Provide the [X, Y] coordinate of the cell's center where the given text is located.  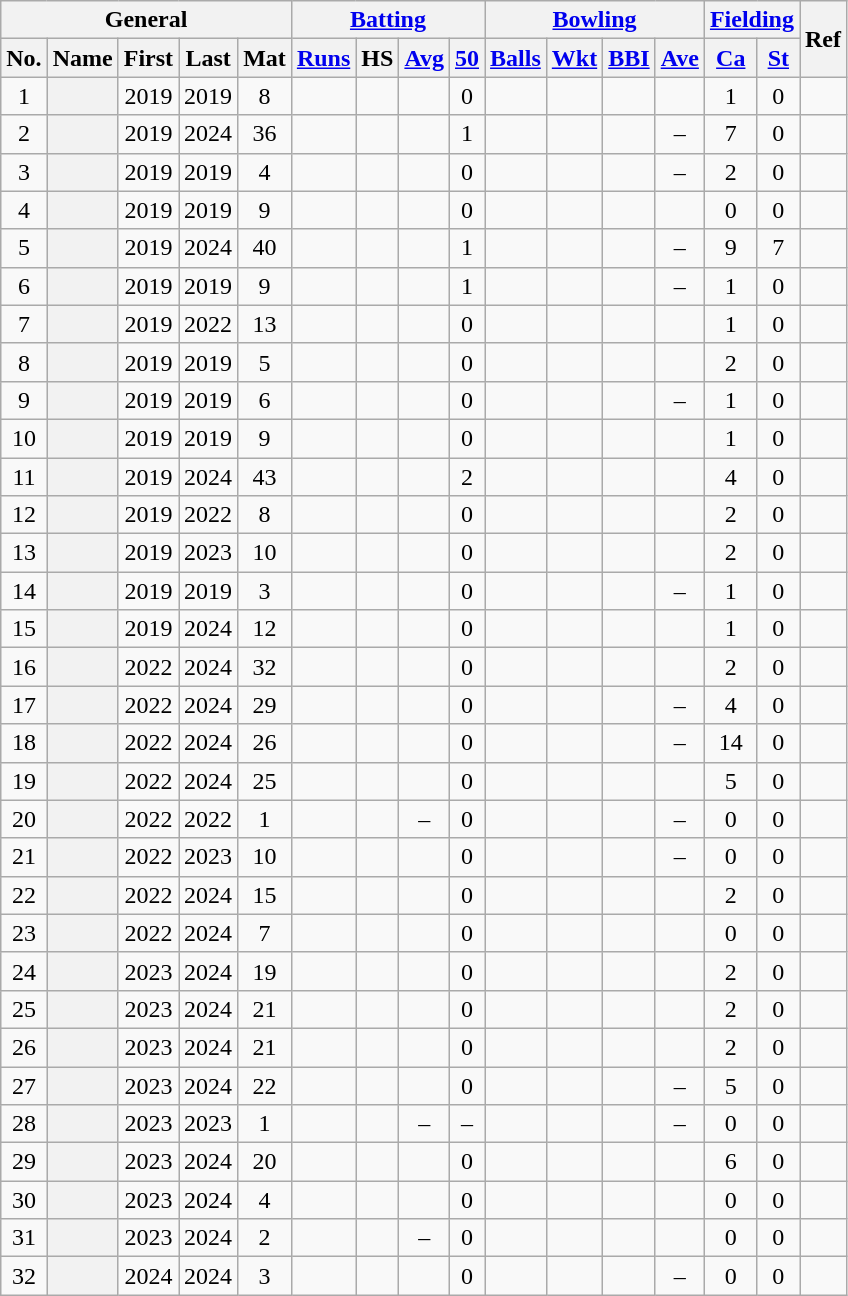
18 [24, 743]
Mat [265, 58]
36 [265, 134]
31 [24, 1238]
Fielding [752, 20]
Ref [824, 39]
40 [265, 248]
24 [24, 971]
Ave [680, 58]
Balls [516, 58]
Last [208, 58]
11 [24, 477]
Avg [424, 58]
43 [265, 477]
17 [24, 705]
No. [24, 58]
St [778, 58]
General [146, 20]
BBI [629, 58]
16 [24, 667]
Wkt [574, 58]
HS [378, 58]
Ca [730, 58]
50 [466, 58]
Bowling [595, 20]
First [148, 58]
27 [24, 1085]
28 [24, 1124]
Runs [323, 58]
Name [82, 58]
23 [24, 933]
Batting [388, 20]
30 [24, 1200]
